Search for the cell housing the specified text and yield its (x, y) center coordinate. 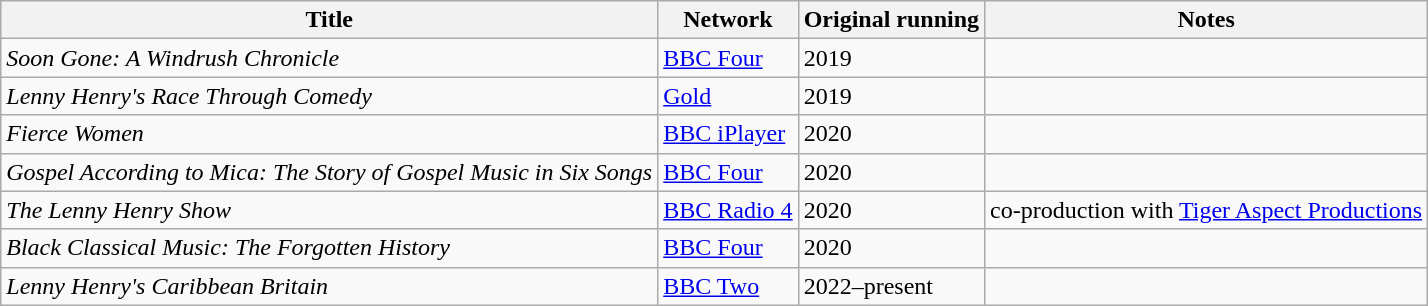
Gospel According to Mica: The Story of Gospel Music in Six Songs (330, 172)
Lenny Henry's Race Through Comedy (330, 96)
BBC Radio 4 (728, 210)
2022–present (891, 286)
BBC Two (728, 286)
BBC iPlayer (728, 134)
Network (728, 20)
Black Classical Music: The Forgotten History (330, 248)
Title (330, 20)
Gold (728, 96)
Lenny Henry's Caribbean Britain (330, 286)
co-production with Tiger Aspect Productions (1206, 210)
Notes (1206, 20)
The Lenny Henry Show (330, 210)
Soon Gone: A Windrush Chronicle (330, 58)
Fierce Women (330, 134)
Original running (891, 20)
